Determine the [X, Y] coordinate at the center of the cell enclosing the given text.  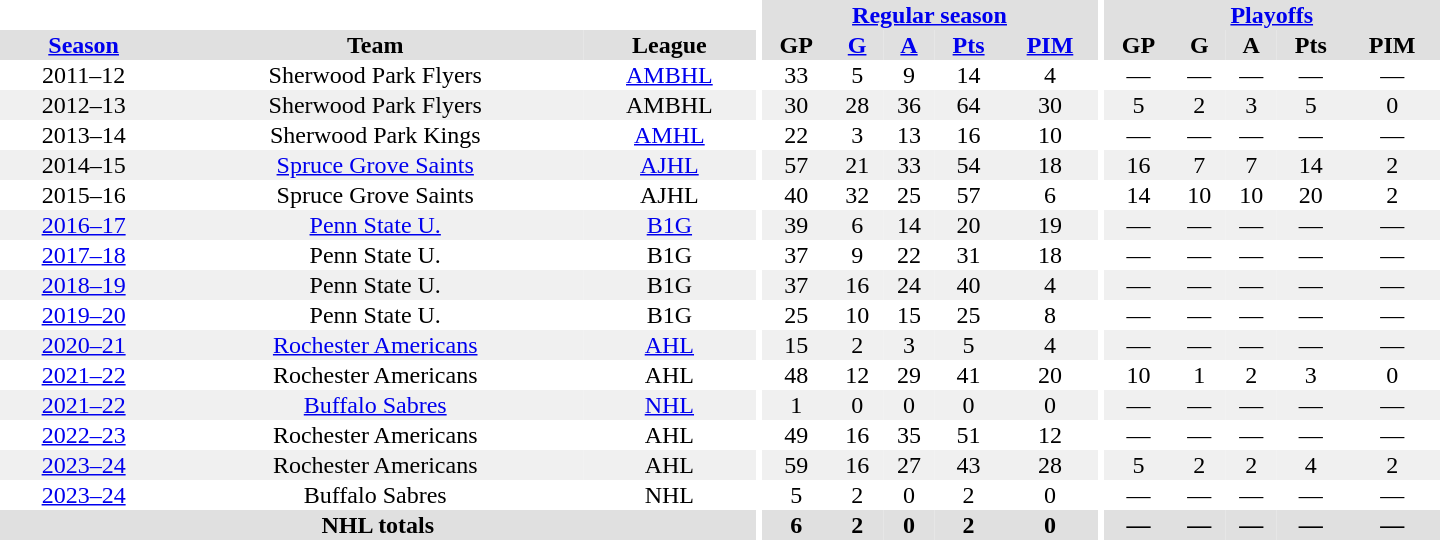
2020–21 [84, 345]
36 [909, 105]
19 [1050, 225]
35 [909, 435]
2015–16 [84, 195]
Sherwood Park Kings [375, 135]
2012–13 [84, 105]
29 [909, 375]
39 [796, 225]
8 [1050, 315]
21 [857, 165]
2011–12 [84, 75]
59 [796, 465]
13 [909, 135]
2014–15 [84, 165]
31 [968, 255]
2022–23 [84, 435]
48 [796, 375]
32 [857, 195]
Team [375, 45]
Regular season [929, 15]
41 [968, 375]
24 [909, 285]
43 [968, 465]
Playoffs [1272, 15]
51 [968, 435]
2013–14 [84, 135]
NHL totals [378, 525]
2018–19 [84, 285]
49 [796, 435]
54 [968, 165]
2016–17 [84, 225]
64 [968, 105]
27 [909, 465]
2017–18 [84, 255]
Season [84, 45]
2019–20 [84, 315]
League [669, 45]
AMHL [669, 135]
